Return (x, y) of the center of cell containing provided text 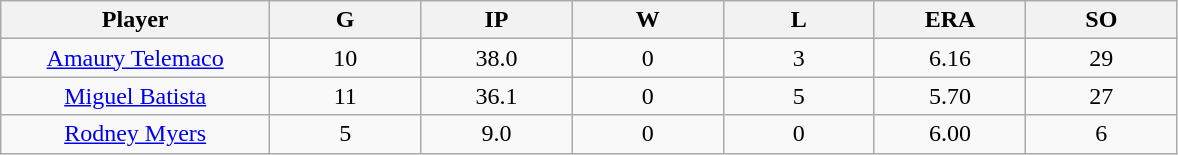
ERA (950, 20)
6.00 (950, 134)
27 (1102, 96)
11 (346, 96)
10 (346, 58)
Amaury Telemaco (136, 58)
W (648, 20)
29 (1102, 58)
6 (1102, 134)
36.1 (496, 96)
Miguel Batista (136, 96)
38.0 (496, 58)
5.70 (950, 96)
L (798, 20)
9.0 (496, 134)
SO (1102, 20)
6.16 (950, 58)
Rodney Myers (136, 134)
3 (798, 58)
IP (496, 20)
Player (136, 20)
G (346, 20)
